Extract the [X, Y] coordinate from the center of the cell holding the provided text.  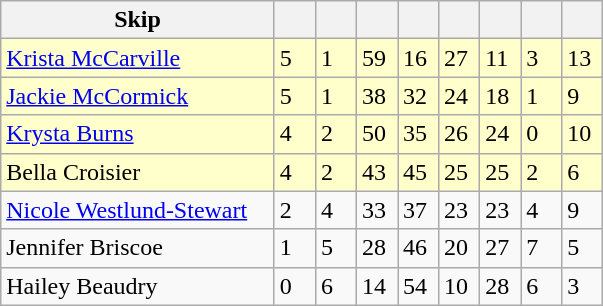
14 [376, 286]
Hailey Beaudry [138, 286]
35 [418, 134]
Nicole Westlund-Stewart [138, 210]
Bella Croisier [138, 172]
37 [418, 210]
43 [376, 172]
38 [376, 96]
Jennifer Briscoe [138, 248]
33 [376, 210]
26 [460, 134]
11 [500, 58]
Skip [138, 20]
32 [418, 96]
18 [500, 96]
45 [418, 172]
13 [582, 58]
Krista McCarville [138, 58]
59 [376, 58]
Krysta Burns [138, 134]
16 [418, 58]
46 [418, 248]
54 [418, 286]
50 [376, 134]
Jackie McCormick [138, 96]
20 [460, 248]
7 [542, 248]
